Return the (x, y) coordinate for the center point of the cell that contains the specified text.  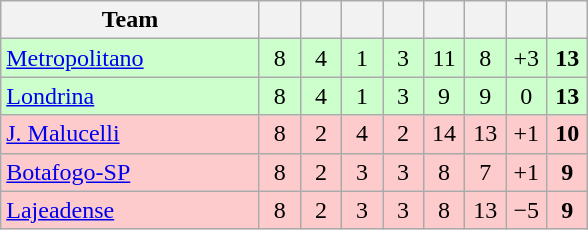
Londrina (130, 96)
Botafogo-SP (130, 172)
0 (526, 96)
Metropolitano (130, 58)
11 (444, 58)
Team (130, 20)
Lajeadense (130, 210)
14 (444, 134)
+3 (526, 58)
10 (568, 134)
7 (486, 172)
−5 (526, 210)
J. Malucelli (130, 134)
